Identify which cell holds the provided text, then report its (x, y) central coordinate. 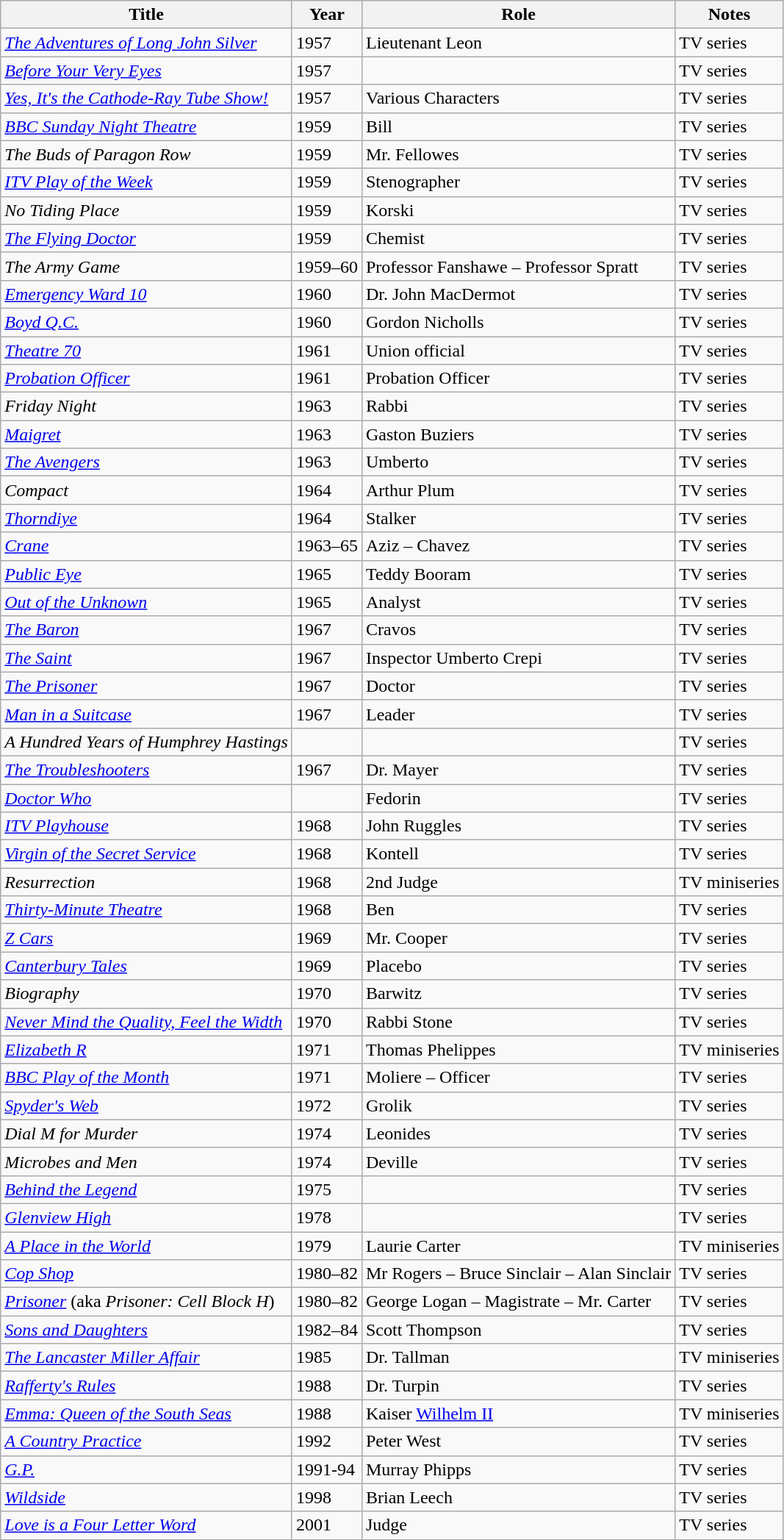
Analyst (518, 602)
Thomas Phelippes (518, 1050)
Umberto (518, 462)
The Flying Doctor (147, 238)
Yes, It's the Cathode-Ray Tube Show! (147, 99)
Aziz – Chavez (518, 546)
Spyder's Web (147, 1106)
Dial M for Murder (147, 1133)
Moliere – Officer (518, 1078)
Biography (147, 994)
The Adventures of Long John Silver (147, 43)
The Buds of Paragon Row (147, 154)
Glenview High (147, 1217)
Before Your Very Eyes (147, 71)
Theatre 70 (147, 351)
2001 (326, 1525)
Grolik (518, 1106)
Mr. Cooper (518, 938)
The Troubleshooters (147, 770)
1963–65 (326, 546)
1998 (326, 1497)
Union official (518, 351)
Laurie Carter (518, 1246)
Stalker (518, 518)
The Baron (147, 630)
John Ruggles (518, 826)
1978 (326, 1217)
Stenographer (518, 182)
The Avengers (147, 462)
Thirty-Minute Theatre (147, 910)
Judge (518, 1525)
Out of the Unknown (147, 602)
Teddy Booram (518, 574)
Elizabeth R (147, 1050)
Korski (518, 210)
Leonides (518, 1133)
Arthur Plum (518, 490)
Title (147, 15)
BBC Play of the Month (147, 1078)
Brian Leech (518, 1497)
Kontell (518, 854)
Cop Shop (147, 1274)
Gordon Nicholls (518, 322)
A Place in the World (147, 1246)
1992 (326, 1441)
ITV Play of the Week (147, 182)
Rabbi Stone (518, 1022)
George Logan – Magistrate – Mr. Carter (518, 1302)
Placebo (518, 966)
Virgin of the Secret Service (147, 854)
Cravos (518, 630)
Resurrection (147, 882)
Doctor Who (147, 798)
Compact (147, 490)
Sons and Daughters (147, 1330)
1979 (326, 1246)
Deville (518, 1161)
Notes (729, 15)
Dr. John MacDermot (518, 294)
Various Characters (518, 99)
Mr Rogers – Bruce Sinclair – Alan Sinclair (518, 1274)
Maigret (147, 434)
Gaston Buziers (518, 434)
Dr. Tallman (518, 1358)
1975 (326, 1189)
1972 (326, 1106)
Chemist (518, 238)
Never Mind the Quality, Feel the Width (147, 1022)
Kaiser Wilhelm II (518, 1414)
Friday Night (147, 407)
Lieutenant Leon (518, 43)
Love is a Four Letter Word (147, 1525)
G.P. (147, 1469)
Behind the Legend (147, 1189)
Leader (518, 714)
Dr. Turpin (518, 1386)
Boyd Q.C. (147, 322)
Emma: Queen of the South Seas (147, 1414)
1985 (326, 1358)
Thorndiye (147, 518)
The Army Game (147, 266)
Canterbury Tales (147, 966)
The Lancaster Miller Affair (147, 1358)
The Prisoner (147, 686)
The Saint (147, 658)
Scott Thompson (518, 1330)
Man in a Suitcase (147, 714)
Doctor (518, 686)
Z Cars (147, 938)
Ben (518, 910)
Peter West (518, 1441)
Inspector Umberto Crepi (518, 658)
Prisoner (aka Prisoner: Cell Block H) (147, 1302)
No Tiding Place (147, 210)
Emergency Ward 10 (147, 294)
Rafferty's Rules (147, 1386)
Fedorin (518, 798)
Bill (518, 126)
Public Eye (147, 574)
Crane (147, 546)
1959–60 (326, 266)
Murray Phipps (518, 1469)
BBC Sunday Night Theatre (147, 126)
Rabbi (518, 407)
Dr. Mayer (518, 770)
Professor Fanshawe – Professor Spratt (518, 266)
Year (326, 15)
Microbes and Men (147, 1161)
2nd Judge (518, 882)
A Hundred Years of Humphrey Hastings (147, 742)
1991-94 (326, 1469)
Wildside (147, 1497)
Role (518, 15)
A Country Practice (147, 1441)
Mr. Fellowes (518, 154)
Barwitz (518, 994)
ITV Playhouse (147, 826)
1982–84 (326, 1330)
